Find where the given text appears and provide that cell's center as [X, Y] coordinate. 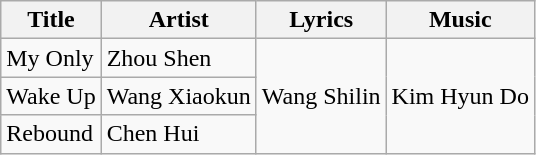
Lyrics [321, 20]
Chen Hui [178, 134]
Artist [178, 20]
My Only [51, 58]
Wang Xiaokun [178, 96]
Title [51, 20]
Wake Up [51, 96]
Wang Shilin [321, 96]
Music [460, 20]
Rebound [51, 134]
Kim Hyun Do [460, 96]
Zhou Shen [178, 58]
